Return the [x, y] coordinate for the center point of the cell that contains the specified text.  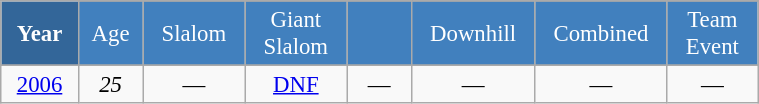
2006 [40, 85]
DNF [296, 85]
Year [40, 34]
Team Event [712, 34]
Downhill [472, 34]
Age [110, 34]
GiantSlalom [296, 34]
Combined [601, 34]
Slalom [194, 34]
25 [110, 85]
